Return the (x, y) coordinate for the center point of the cell that contains the specified text.  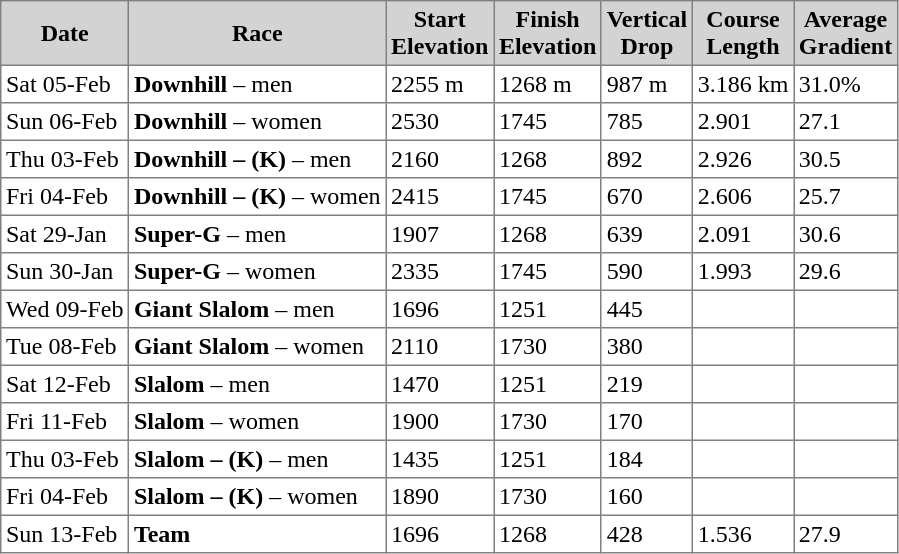
428 (646, 534)
30.6 (846, 234)
25.7 (846, 197)
987 m (646, 84)
VerticalDrop (646, 33)
27.9 (846, 534)
Super-G – women (258, 272)
2.091 (742, 234)
Fri 11-Feb (65, 422)
Downhill – (K) – men (258, 159)
Slalom – (K) – men (258, 459)
1890 (440, 497)
27.1 (846, 122)
Team (258, 534)
1470 (440, 384)
AverageGradient (846, 33)
2.901 (742, 122)
170 (646, 422)
StartElevation (440, 33)
2335 (440, 272)
1907 (440, 234)
Sat 12-Feb (65, 384)
2110 (440, 347)
Slalom – (K) – women (258, 497)
1900 (440, 422)
1435 (440, 459)
892 (646, 159)
Date (65, 33)
Giant Slalom – men (258, 309)
Race (258, 33)
639 (646, 234)
30.5 (846, 159)
Sun 13-Feb (65, 534)
31.0% (846, 84)
2.606 (742, 197)
Sat 05-Feb (65, 84)
785 (646, 122)
Sun 06-Feb (65, 122)
670 (646, 197)
2530 (440, 122)
1268 m (548, 84)
590 (646, 272)
Giant Slalom – women (258, 347)
2255 m (440, 84)
380 (646, 347)
Downhill – women (258, 122)
Tue 08-Feb (65, 347)
160 (646, 497)
219 (646, 384)
445 (646, 309)
FinishElevation (548, 33)
Wed 09-Feb (65, 309)
Downhill – men (258, 84)
1.993 (742, 272)
Slalom – women (258, 422)
1.536 (742, 534)
Super-G – men (258, 234)
Sun 30-Jan (65, 272)
184 (646, 459)
2.926 (742, 159)
Slalom – men (258, 384)
CourseLength (742, 33)
Downhill – (K) – women (258, 197)
Sat 29-Jan (65, 234)
2415 (440, 197)
29.6 (846, 272)
2160 (440, 159)
3.186 km (742, 84)
